From the cell containing the given text, extract its center point as [X, Y] coordinate. 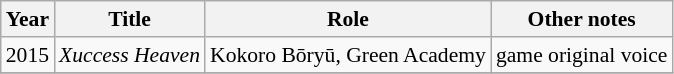
2015 [28, 55]
game original voice [582, 55]
Year [28, 19]
Kokoro Bōryū, Green Academy [348, 55]
Role [348, 19]
Title [130, 19]
Xuccess Heaven [130, 55]
Other notes [582, 19]
